Capture the cell that displays the provided text and extract its [X, Y] central coordinate. 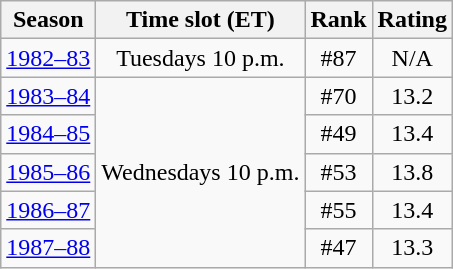
#49 [338, 134]
1987–88 [48, 248]
1982–83 [48, 58]
1983–84 [48, 96]
1984–85 [48, 134]
#55 [338, 210]
#70 [338, 96]
1986–87 [48, 210]
#53 [338, 172]
13.2 [412, 96]
#87 [338, 58]
13.3 [412, 248]
1985–86 [48, 172]
Time slot (ET) [200, 20]
Rank [338, 20]
Season [48, 20]
N/A [412, 58]
Tuesdays 10 p.m. [200, 58]
13.8 [412, 172]
Wednesdays 10 p.m. [200, 172]
#47 [338, 248]
Rating [412, 20]
